Output the [x, y] coordinate of the center of the cell containing the given text.  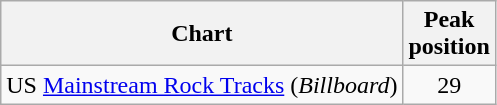
US Mainstream Rock Tracks (Billboard) [202, 85]
29 [449, 85]
Chart [202, 34]
Peak position [449, 34]
